Output the [x, y] coordinate of the center of the cell containing the given text.  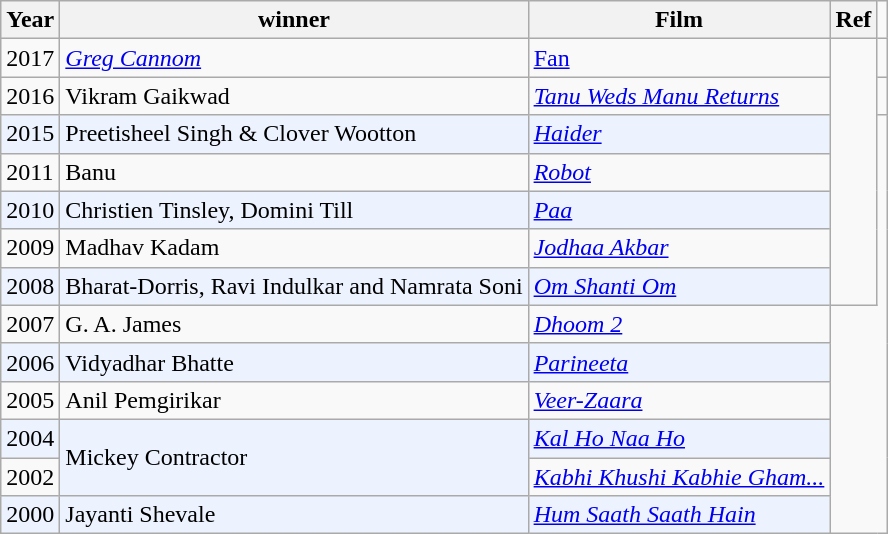
Dhoom 2 [679, 324]
Robot [679, 172]
2004 [30, 438]
Greg Cannom [294, 58]
Preetisheel Singh & Clover Wootton [294, 134]
Veer-Zaara [679, 400]
Vikram Gaikwad [294, 96]
Bharat-Dorris, Ravi Indulkar and Namrata Soni [294, 286]
Om Shanti Om [679, 286]
2017 [30, 58]
Kabhi Khushi Kabhie Gham... [679, 477]
2008 [30, 286]
2007 [30, 324]
Film [679, 20]
Fan [679, 58]
Year [30, 20]
2006 [30, 362]
Tanu Weds Manu Returns [679, 96]
Jayanti Shevale [294, 515]
winner [294, 20]
Parineeta [679, 362]
G. A. James [294, 324]
2009 [30, 248]
2015 [30, 134]
Mickey Contractor [294, 457]
2016 [30, 96]
Ref [854, 20]
2011 [30, 172]
2002 [30, 477]
2000 [30, 515]
Christien Tinsley, Domini Till [294, 210]
Paa [679, 210]
Banu [294, 172]
Haider [679, 134]
2005 [30, 400]
Hum Saath Saath Hain [679, 515]
2010 [30, 210]
Vidyadhar Bhatte [294, 362]
Kal Ho Naa Ho [679, 438]
Madhav Kadam [294, 248]
Jodhaa Akbar [679, 248]
Anil Pemgirikar [294, 400]
